Pinpoint the cell where the given text exists, returning its (X, Y) midpoint coordinate. 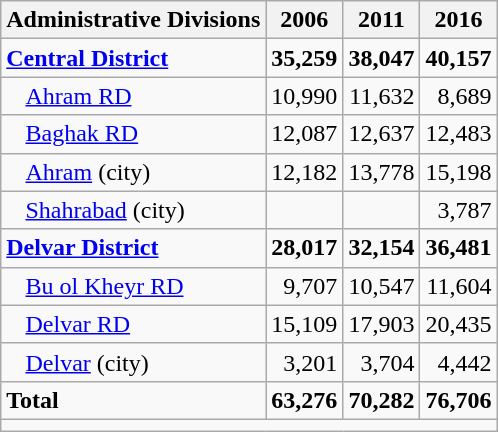
2006 (304, 20)
12,637 (382, 134)
3,201 (304, 362)
13,778 (382, 172)
10,990 (304, 96)
Total (134, 400)
15,198 (458, 172)
Ahram (city) (134, 172)
76,706 (458, 400)
35,259 (304, 58)
2011 (382, 20)
36,481 (458, 248)
Central District (134, 58)
17,903 (382, 324)
Shahrabad (city) (134, 210)
12,087 (304, 134)
Administrative Divisions (134, 20)
9,707 (304, 286)
32,154 (382, 248)
Ahram RD (134, 96)
70,282 (382, 400)
2016 (458, 20)
40,157 (458, 58)
15,109 (304, 324)
4,442 (458, 362)
Delvar District (134, 248)
10,547 (382, 286)
3,704 (382, 362)
Baghak RD (134, 134)
63,276 (304, 400)
12,182 (304, 172)
8,689 (458, 96)
Bu ol Kheyr RD (134, 286)
12,483 (458, 134)
3,787 (458, 210)
11,604 (458, 286)
Delvar (city) (134, 362)
20,435 (458, 324)
38,047 (382, 58)
Delvar RD (134, 324)
28,017 (304, 248)
11,632 (382, 96)
